Search for the cell housing the specified text and yield its [X, Y] center coordinate. 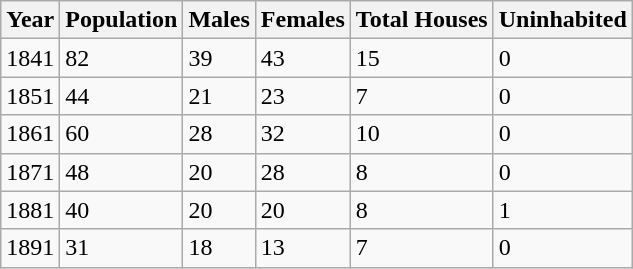
23 [302, 96]
32 [302, 134]
1871 [30, 172]
Total Houses [422, 20]
1841 [30, 58]
15 [422, 58]
21 [219, 96]
1881 [30, 210]
1 [562, 210]
1861 [30, 134]
Year [30, 20]
48 [122, 172]
Males [219, 20]
1851 [30, 96]
44 [122, 96]
Population [122, 20]
13 [302, 248]
31 [122, 248]
60 [122, 134]
Females [302, 20]
1891 [30, 248]
43 [302, 58]
82 [122, 58]
Uninhabited [562, 20]
39 [219, 58]
10 [422, 134]
40 [122, 210]
18 [219, 248]
